From the cell containing the given text, extract its center point as [x, y] coordinate. 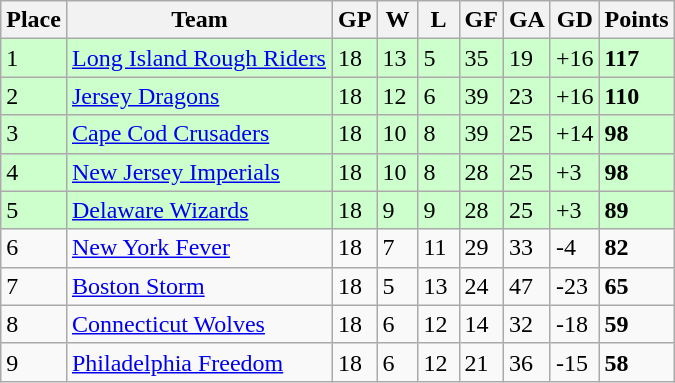
65 [636, 286]
L [438, 20]
59 [636, 324]
GA [526, 20]
3 [34, 134]
-18 [574, 324]
GD [574, 20]
GP [355, 20]
Points [636, 20]
Team [199, 20]
4 [34, 172]
Cape Cod Crusaders [199, 134]
-23 [574, 286]
14 [481, 324]
Boston Storm [199, 286]
117 [636, 58]
+14 [574, 134]
32 [526, 324]
New York Fever [199, 248]
W [398, 20]
Long Island Rough Riders [199, 58]
Connecticut Wolves [199, 324]
82 [636, 248]
29 [481, 248]
11 [438, 248]
89 [636, 210]
36 [526, 362]
21 [481, 362]
24 [481, 286]
1 [34, 58]
110 [636, 96]
-15 [574, 362]
Place [34, 20]
2 [34, 96]
33 [526, 248]
23 [526, 96]
Philadelphia Freedom [199, 362]
47 [526, 286]
-4 [574, 248]
Jersey Dragons [199, 96]
New Jersey Imperials [199, 172]
35 [481, 58]
58 [636, 362]
19 [526, 58]
Delaware Wizards [199, 210]
GF [481, 20]
